Return the [x, y] coordinate for the center point of the cell that contains the specified text.  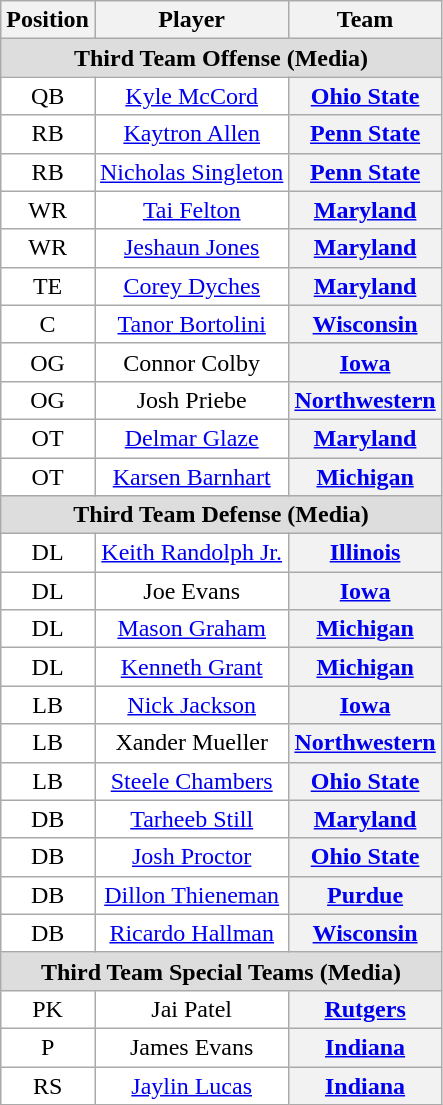
Third Team Special Teams (Media) [222, 971]
Jeshaun Jones [191, 248]
Xander Mueller [191, 743]
P [48, 1047]
Ricardo Hallman [191, 933]
Team [365, 20]
Tarheeb Still [191, 819]
Josh Priebe [191, 400]
Kyle McCord [191, 96]
RS [48, 1085]
Purdue [365, 895]
C [48, 324]
Joe Evans [191, 591]
Position [48, 20]
Mason Graham [191, 629]
TE [48, 286]
Third Team Defense (Media) [222, 515]
Nicholas Singleton [191, 172]
Rutgers [365, 1009]
Delmar Glaze [191, 438]
Kaytron Allen [191, 134]
Corey Dyches [191, 286]
Illinois [365, 553]
Kenneth Grant [191, 667]
Tai Felton [191, 210]
James Evans [191, 1047]
Karsen Barnhart [191, 477]
Keith Randolph Jr. [191, 553]
Nick Jackson [191, 705]
Jaylin Lucas [191, 1085]
Jai Patel [191, 1009]
Steele Chambers [191, 781]
Third Team Offense (Media) [222, 58]
Tanor Bortolini [191, 324]
QB [48, 96]
Player [191, 20]
Connor Colby [191, 362]
PK [48, 1009]
Josh Proctor [191, 857]
Dillon Thieneman [191, 895]
